Determine the (X, Y) coordinate at the center of the cell enclosing the given text.  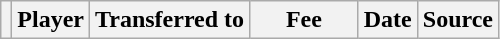
Source (458, 20)
Transferred to (170, 20)
Fee (304, 20)
Date (388, 20)
Player (51, 20)
